Search for the cell housing the specified text and yield its (X, Y) center coordinate. 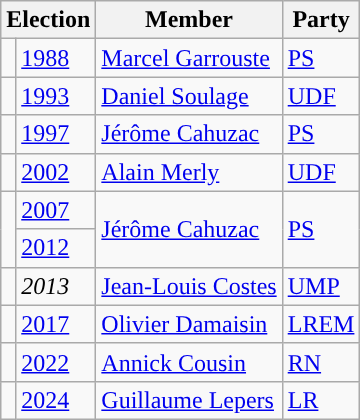
2024 (56, 400)
Member (189, 20)
Guillaume Lepers (189, 400)
1997 (56, 134)
1993 (56, 96)
2013 (56, 286)
RN (321, 362)
2022 (56, 362)
Jean-Louis Costes (189, 286)
2002 (56, 172)
Daniel Soulage (189, 96)
2007 (56, 210)
Annick Cousin (189, 362)
LREM (321, 324)
LR (321, 400)
2012 (56, 248)
Party (321, 20)
1988 (56, 58)
Marcel Garrouste (189, 58)
Election (48, 20)
UMP (321, 286)
2017 (56, 324)
Olivier Damaisin (189, 324)
Alain Merly (189, 172)
